Scan for the cell matching the given text and deliver its [X, Y] coordinate at center. 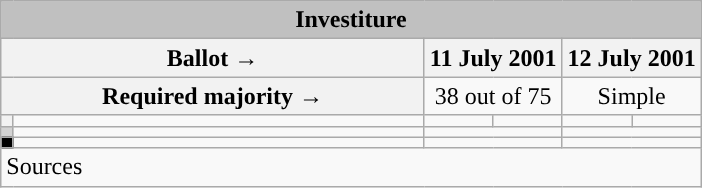
12 July 2001 [632, 58]
Ballot → [213, 58]
Simple [632, 96]
38 out of 75 [493, 96]
Sources [351, 167]
11 July 2001 [493, 58]
Investiture [351, 20]
Required majority → [213, 96]
